Locate the cell with the specified text and output its [x, y] center coordinate. 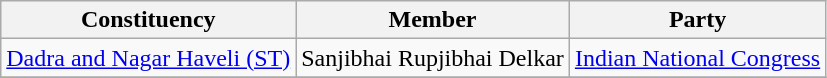
Dadra and Nagar Haveli (ST) [148, 58]
Member [433, 20]
Party [697, 20]
Sanjibhai Rupjibhai Delkar [433, 58]
Constituency [148, 20]
Indian National Congress [697, 58]
